Return (X, Y) of the center of cell containing provided text 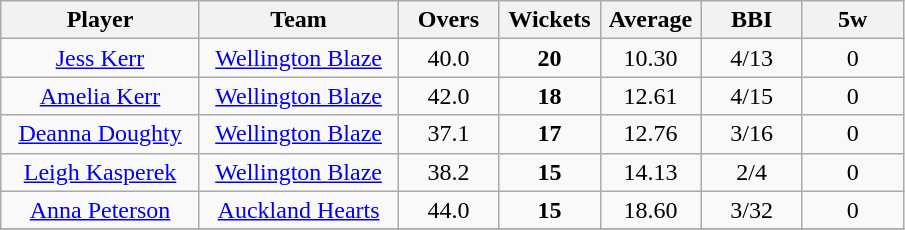
4/13 (752, 58)
BBI (752, 20)
38.2 (448, 172)
3/16 (752, 134)
Amelia Kerr (100, 96)
40.0 (448, 58)
3/32 (752, 210)
12.76 (650, 134)
Average (650, 20)
4/15 (752, 96)
10.30 (650, 58)
Team (298, 20)
17 (550, 134)
20 (550, 58)
Auckland Hearts (298, 210)
Overs (448, 20)
18 (550, 96)
18.60 (650, 210)
37.1 (448, 134)
42.0 (448, 96)
Deanna Doughty (100, 134)
Jess Kerr (100, 58)
Player (100, 20)
Wickets (550, 20)
Anna Peterson (100, 210)
2/4 (752, 172)
44.0 (448, 210)
Leigh Kasperek (100, 172)
14.13 (650, 172)
12.61 (650, 96)
5w (852, 20)
